For the text-containing cell, return its midpoint in [X, Y] coordinate format. 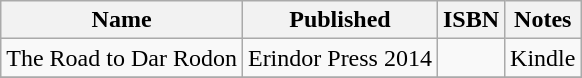
Kindle [543, 58]
ISBN [470, 20]
The Road to Dar Rodon [122, 58]
Published [340, 20]
Erindor Press 2014 [340, 58]
Name [122, 20]
Notes [543, 20]
